Pinpoint the cell where the given text exists, returning its [x, y] midpoint coordinate. 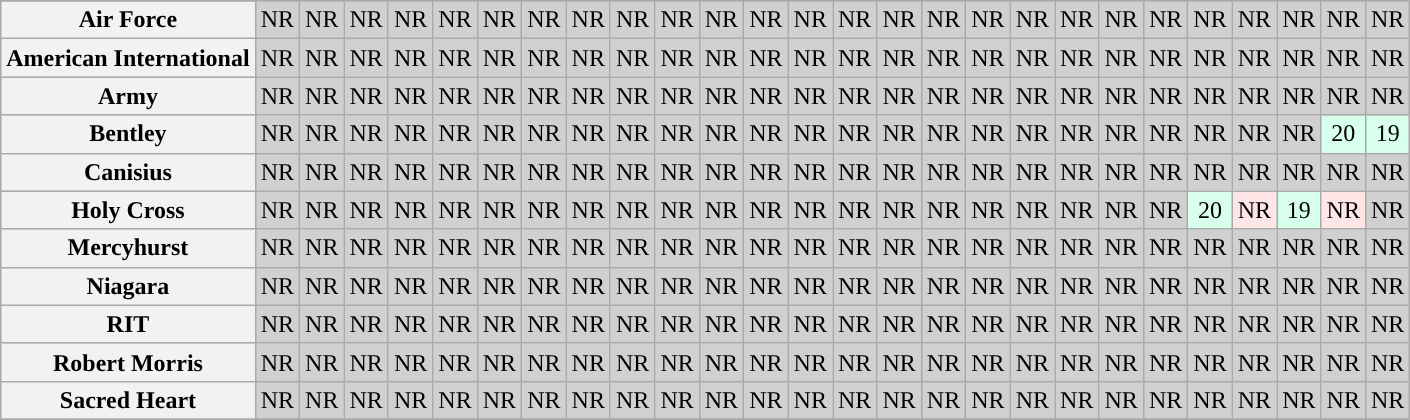
Niagara [128, 286]
Robert Morris [128, 362]
Bentley [128, 134]
Holy Cross [128, 210]
Canisius [128, 172]
Air Force [128, 20]
American International [128, 58]
Sacred Heart [128, 400]
Mercyhurst [128, 248]
Army [128, 96]
RIT [128, 324]
